Find where the given text appears and provide that cell's center as (X, Y) coordinate. 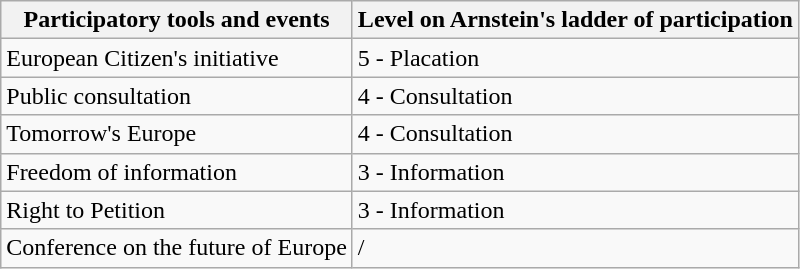
5 - Placation (575, 58)
Tomorrow's Europe (177, 134)
/ (575, 248)
Right to Petition (177, 210)
Participatory tools and events (177, 20)
Freedom of information (177, 172)
Level on Arnstein's ladder of participation (575, 20)
Conference on the future of Europe (177, 248)
Public consultation (177, 96)
European Citizen's initiative (177, 58)
